For the text-containing cell, return its midpoint in (X, Y) coordinate format. 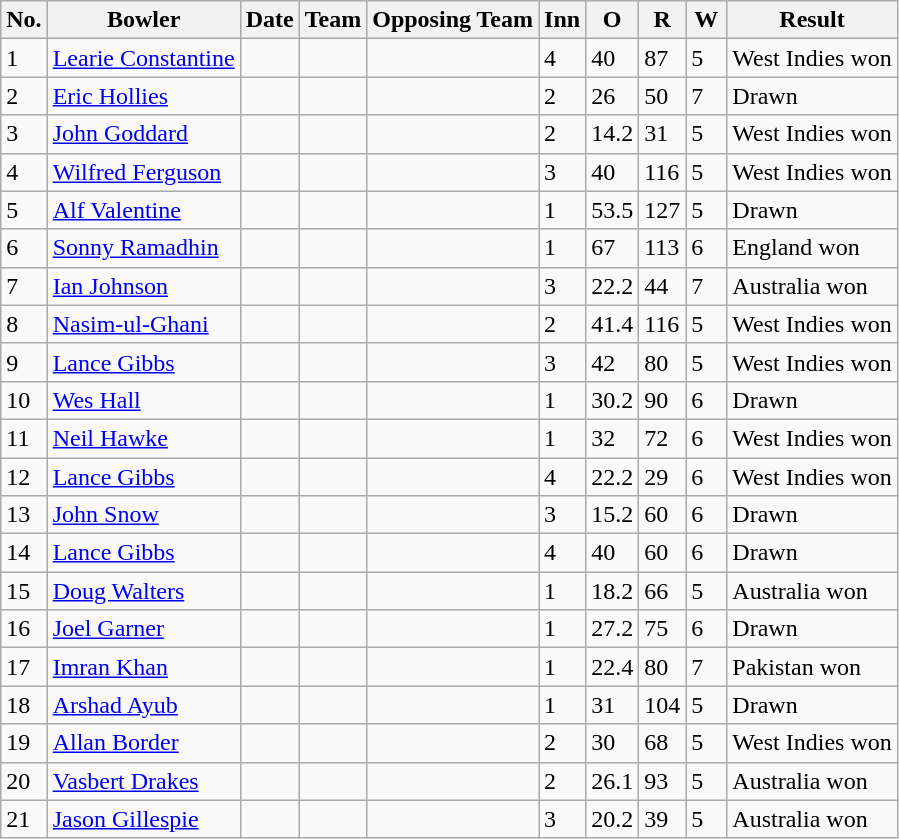
Sonny Ramadhin (144, 248)
53.5 (612, 210)
10 (24, 400)
20.2 (612, 819)
22.4 (612, 667)
Wes Hall (144, 400)
39 (662, 819)
50 (662, 96)
Doug Walters (144, 591)
42 (612, 362)
Alf Valentine (144, 210)
93 (662, 781)
66 (662, 591)
11 (24, 438)
90 (662, 400)
41.4 (612, 324)
17 (24, 667)
67 (612, 248)
26.1 (612, 781)
104 (662, 705)
Joel Garner (144, 629)
127 (662, 210)
32 (612, 438)
18.2 (612, 591)
John Snow (144, 515)
8 (24, 324)
Opposing Team (453, 20)
27.2 (612, 629)
30 (612, 743)
Nasim-ul-Ghani (144, 324)
Date (270, 20)
Bowler (144, 20)
R (662, 20)
Result (812, 20)
Ian Johnson (144, 286)
Pakistan won (812, 667)
19 (24, 743)
16 (24, 629)
Jason Gillespie (144, 819)
14 (24, 553)
21 (24, 819)
15.2 (612, 515)
John Goddard (144, 134)
Vasbert Drakes (144, 781)
15 (24, 591)
75 (662, 629)
Wilfred Ferguson (144, 172)
Allan Border (144, 743)
O (612, 20)
Eric Hollies (144, 96)
30.2 (612, 400)
72 (662, 438)
29 (662, 477)
14.2 (612, 134)
No. (24, 20)
44 (662, 286)
Arshad Ayub (144, 705)
20 (24, 781)
W (706, 20)
9 (24, 362)
13 (24, 515)
87 (662, 58)
26 (612, 96)
12 (24, 477)
113 (662, 248)
68 (662, 743)
Team (333, 20)
18 (24, 705)
England won (812, 248)
Inn (562, 20)
Learie Constantine (144, 58)
Neil Hawke (144, 438)
Imran Khan (144, 667)
